Pinpoint the cell where the given text exists, returning its [x, y] midpoint coordinate. 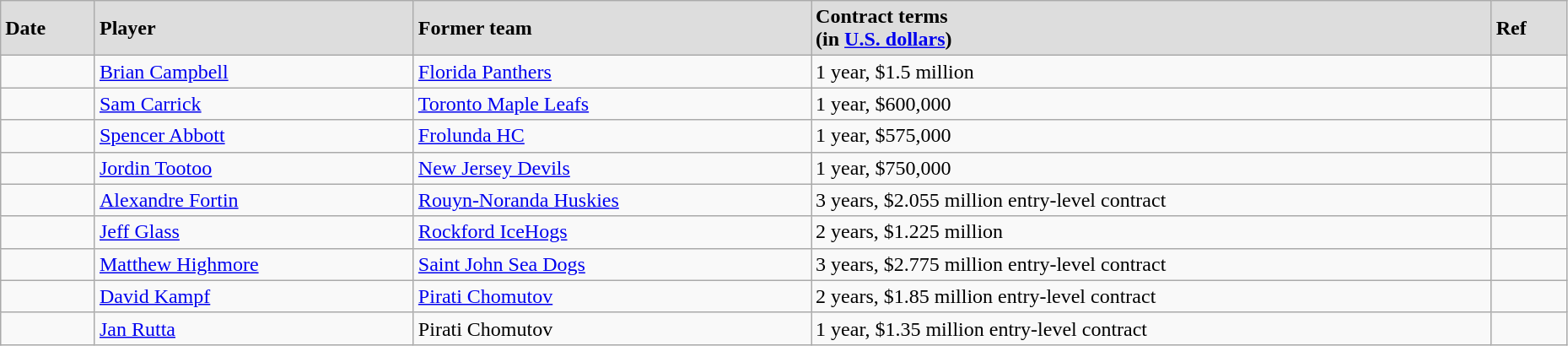
Rockford IceHogs [612, 232]
Rouyn-Noranda Huskies [612, 200]
3 years, $2.055 million entry-level contract [1152, 200]
2 years, $1.85 million entry-level contract [1152, 296]
Spencer Abbott [254, 136]
Frolunda HC [612, 136]
New Jersey Devils [612, 168]
1 year, $750,000 [1152, 168]
Former team [612, 29]
Ref [1528, 29]
Jan Rutta [254, 328]
1 year, $1.35 million entry-level contract [1152, 328]
1 year, $575,000 [1152, 136]
Player [254, 29]
Toronto Maple Leafs [612, 104]
1 year, $1.5 million [1152, 72]
Jordin Tootoo [254, 168]
Sam Carrick [254, 104]
Matthew Highmore [254, 264]
Date [48, 29]
1 year, $600,000 [1152, 104]
Contract terms(in U.S. dollars) [1152, 29]
Florida Panthers [612, 72]
Saint John Sea Dogs [612, 264]
Jeff Glass [254, 232]
3 years, $2.775 million entry-level contract [1152, 264]
2 years, $1.225 million [1152, 232]
Brian Campbell [254, 72]
David Kampf [254, 296]
Alexandre Fortin [254, 200]
